Locate the cell with the specified text and output its (x, y) center coordinate. 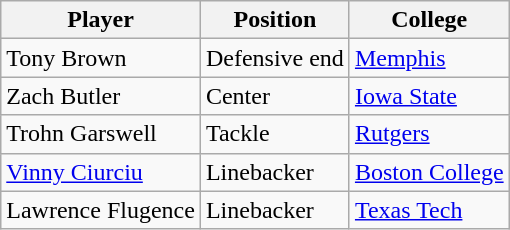
Trohn Garswell (101, 134)
Memphis (429, 58)
Tony Brown (101, 58)
Iowa State (429, 96)
Center (274, 96)
College (429, 20)
Boston College (429, 172)
Defensive end (274, 58)
Texas Tech (429, 210)
Zach Butler (101, 96)
Rutgers (429, 134)
Vinny Ciurciu (101, 172)
Player (101, 20)
Position (274, 20)
Lawrence Flugence (101, 210)
Tackle (274, 134)
